Extract the [x, y] coordinate from the center of the cell holding the provided text.  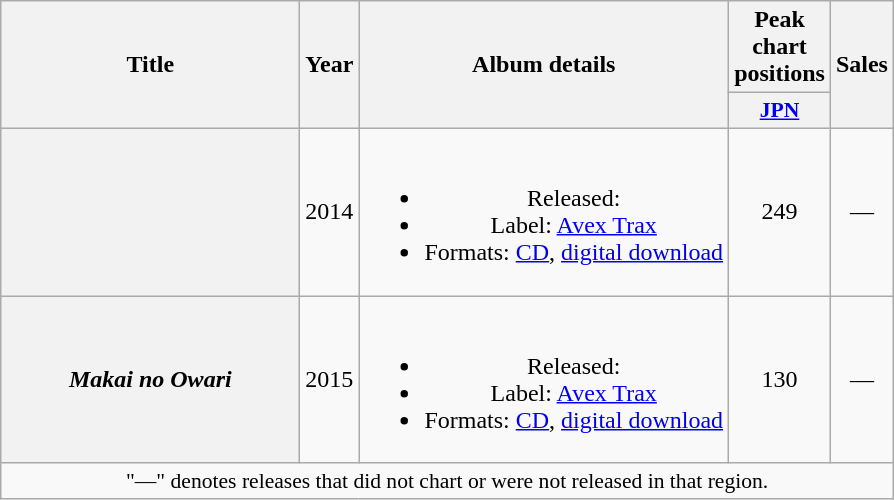
2015 [330, 380]
Sales [862, 65]
130 [780, 380]
Album details [544, 65]
Year [330, 65]
Title [150, 65]
2014 [330, 212]
Makai no Owari [150, 380]
249 [780, 212]
Peak chart positions [780, 47]
JPN [780, 111]
"—" denotes releases that did not chart or were not released in that region. [448, 481]
